Output the [X, Y] coordinate of the center of the cell containing the given text.  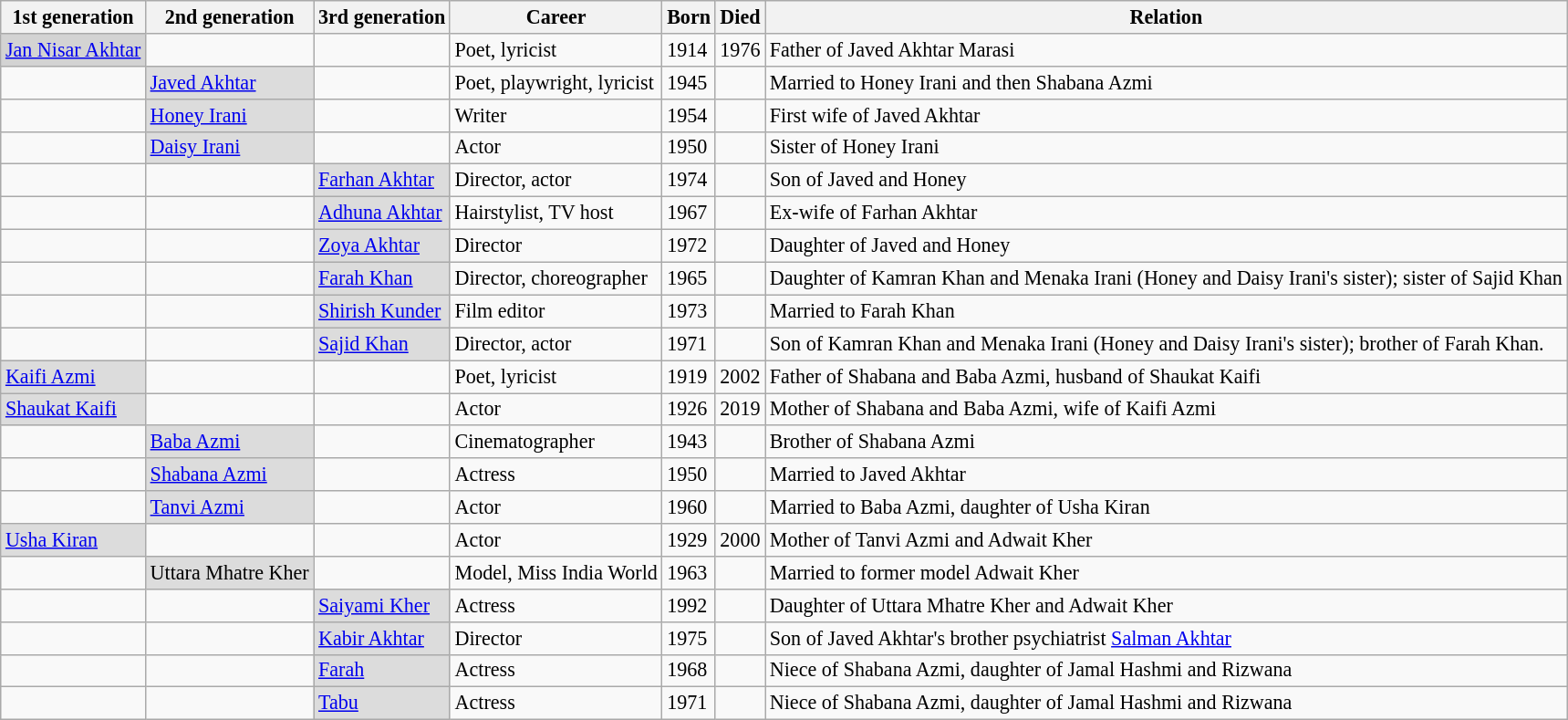
1965 [689, 278]
Sister of Honey Irani [1166, 148]
Daughter of Uttara Mhatre Kher and Adwait Kher [1166, 605]
Mother of Shabana and Baba Azmi, wife of Kaifi Azmi [1166, 409]
Farah [382, 671]
Father of Shabana and Baba Azmi, husband of Shaukat Kaifi [1166, 376]
Married to Javed Akhtar [1166, 475]
Writer [556, 115]
Uttara Mhatre Kher [229, 572]
2nd generation [229, 16]
Kabir Akhtar [382, 638]
Born [689, 16]
1919 [689, 376]
Married to former model Adwait Kher [1166, 572]
1st generation [73, 16]
Father of Javed Akhtar Marasi [1166, 49]
Saiyami Kher [382, 605]
3rd generation [382, 16]
Ex-wife of Farhan Akhtar [1166, 213]
Baba Azmi [229, 442]
Shabana Azmi [229, 475]
1929 [689, 539]
Sajid Khan [382, 344]
Daughter of Kamran Khan and Menaka Irani (Honey and Daisy Irani's sister); sister of Sajid Khan [1166, 278]
Shirish Kunder [382, 311]
2000 [740, 539]
1945 [689, 82]
Hairstylist, TV host [556, 213]
Married to Honey Irani and then Shabana Azmi [1166, 82]
Tanvi Azmi [229, 507]
Relation [1166, 16]
Married to Baba Azmi, daughter of Usha Kiran [1166, 507]
Film editor [556, 311]
1992 [689, 605]
Kaifi Azmi [73, 376]
Married to Farah Khan [1166, 311]
First wife of Javed Akhtar [1166, 115]
Brother of Shabana Azmi [1166, 442]
Career [556, 16]
Farah Khan [382, 278]
Poet, playwright, lyricist [556, 82]
Model, Miss India World [556, 572]
1974 [689, 181]
1926 [689, 409]
1963 [689, 572]
Mother of Tanvi Azmi and Adwait Kher [1166, 539]
1968 [689, 671]
2019 [740, 409]
Tabu [382, 704]
1914 [689, 49]
1976 [740, 49]
1967 [689, 213]
1972 [689, 245]
1954 [689, 115]
Zoya Akhtar [382, 245]
Jan Nisar Akhtar [73, 49]
Farhan Akhtar [382, 181]
1960 [689, 507]
Died [740, 16]
Usha Kiran [73, 539]
Son of Kamran Khan and Menaka Irani (Honey and Daisy Irani's sister); brother of Farah Khan. [1166, 344]
Javed Akhtar [229, 82]
Cinematographer [556, 442]
Son of Javed and Honey [1166, 181]
2002 [740, 376]
Daughter of Javed and Honey [1166, 245]
1975 [689, 638]
1973 [689, 311]
Shaukat Kaifi [73, 409]
Director, choreographer [556, 278]
Daisy Irani [229, 148]
Son of Javed Akhtar's brother psychiatrist Salman Akhtar [1166, 638]
1943 [689, 442]
Adhuna Akhtar [382, 213]
Honey Irani [229, 115]
